Provide the (X, Y) coordinate of the cell's center where the given text is located.  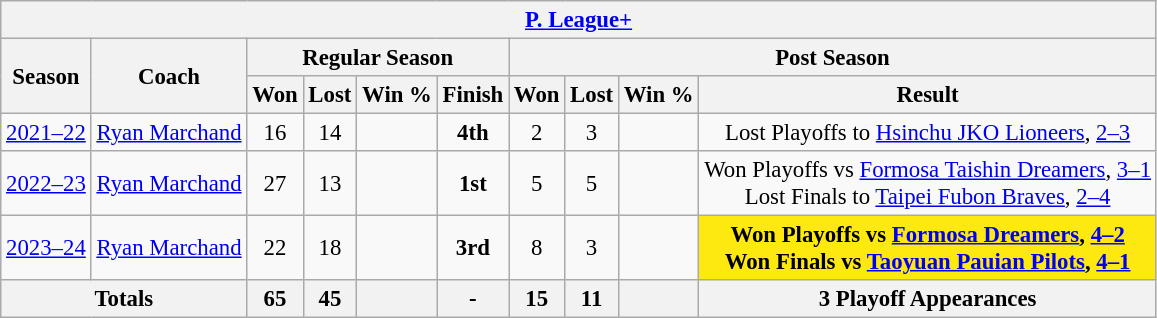
3 Playoff Appearances (928, 299)
14 (330, 133)
Totals (124, 299)
Result (928, 95)
Post Season (833, 58)
45 (330, 299)
Lost Playoffs to Hsinchu JKO Lioneers, 2–3 (928, 133)
Regular Season (378, 58)
16 (275, 133)
4th (472, 133)
2 (537, 133)
13 (330, 184)
27 (275, 184)
65 (275, 299)
18 (330, 248)
2021–22 (46, 133)
15 (537, 299)
Season (46, 76)
2022–23 (46, 184)
Coach (169, 76)
P. League+ (579, 20)
2023–24 (46, 248)
3rd (472, 248)
Finish (472, 95)
1st (472, 184)
11 (592, 299)
8 (537, 248)
- (472, 299)
Won Playoffs vs Formosa Dreamers, 4–2Won Finals vs Taoyuan Pauian Pilots, 4–1 (928, 248)
Won Playoffs vs Formosa Taishin Dreamers, 3–1Lost Finals to Taipei Fubon Braves, 2–4 (928, 184)
22 (275, 248)
